From the cell containing the given text, extract its center point as [x, y] coordinate. 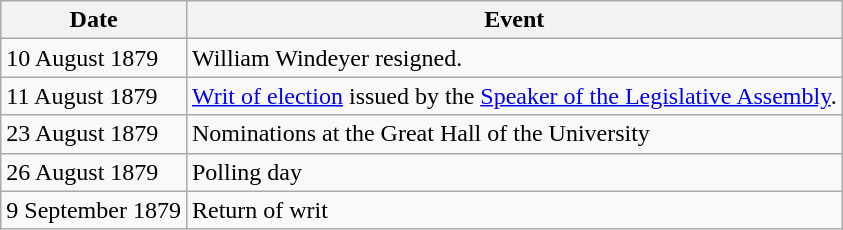
Date [94, 20]
11 August 1879 [94, 96]
Writ of election issued by the Speaker of the Legislative Assembly. [514, 96]
9 September 1879 [94, 210]
26 August 1879 [94, 172]
23 August 1879 [94, 134]
Return of writ [514, 210]
Nominations at the Great Hall of the University [514, 134]
10 August 1879 [94, 58]
Polling day [514, 172]
Event [514, 20]
William Windeyer resigned. [514, 58]
